Find where the given text appears and provide that cell's center as [X, Y] coordinate. 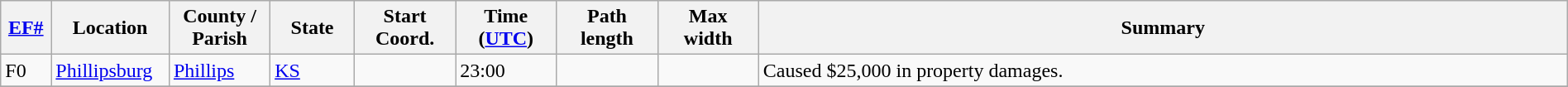
Location [111, 28]
Caused $25,000 in property damages. [1163, 70]
Phillips [219, 70]
EF# [26, 28]
23:00 [506, 70]
Start Coord. [404, 28]
County / Parish [219, 28]
Max width [708, 28]
Phillipsburg [111, 70]
KS [313, 70]
Path length [607, 28]
F0 [26, 70]
State [313, 28]
Summary [1163, 28]
Time (UTC) [506, 28]
